Locate the cell with the specified text and output its (X, Y) center coordinate. 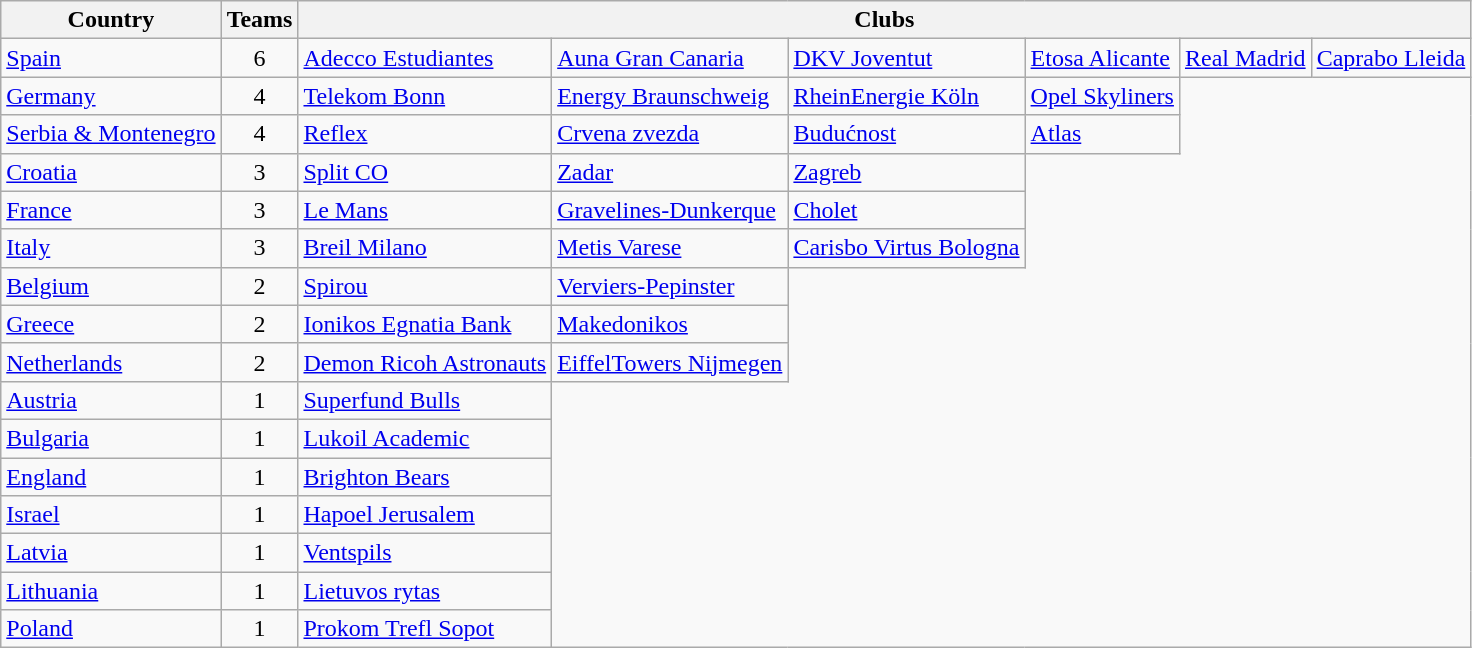
Spain (111, 58)
Country (111, 20)
Adecco Estudiantes (425, 58)
6 (260, 58)
Reflex (425, 134)
Real Madrid (1245, 58)
Demon Ricoh Astronauts (425, 362)
Le Mans (425, 210)
Teams (260, 20)
Poland (111, 629)
England (111, 477)
Zadar (670, 172)
Makedonikos (670, 324)
Auna Gran Canaria (670, 58)
Croatia (111, 172)
Caprabo Lleida (1391, 58)
Lietuvos rytas (425, 591)
Verviers-Pepinster (670, 286)
Ionikos Egnatia Bank (425, 324)
Budućnost (906, 134)
Bulgaria (111, 438)
Atlas (1102, 134)
Ventspils (425, 553)
Gravelines-Dunkerque (670, 210)
Israel (111, 515)
DKV Joventut (906, 58)
Greece (111, 324)
Serbia & Montenegro (111, 134)
Prokom Trefl Sopot (425, 629)
Telekom Bonn (425, 96)
Breil Milano (425, 248)
Clubs (884, 20)
Lithuania (111, 591)
Zagreb (906, 172)
Crvena zvezda (670, 134)
Lukoil Academic (425, 438)
Energy Braunschweig (670, 96)
Split CO (425, 172)
France (111, 210)
Germany (111, 96)
Spirou (425, 286)
Superfund Bulls (425, 400)
Carisbo Virtus Bologna (906, 248)
Austria (111, 400)
Brighton Bears (425, 477)
Etosa Alicante (1102, 58)
Opel Skyliners (1102, 96)
Netherlands (111, 362)
Hapoel Jerusalem (425, 515)
Italy (111, 248)
Metis Varese (670, 248)
Latvia (111, 553)
RheinEnergie Köln (906, 96)
Cholet (906, 210)
EiffelTowers Nijmegen (670, 362)
Belgium (111, 286)
